Provide the [x, y] coordinate of the cell's center where the given text is located.  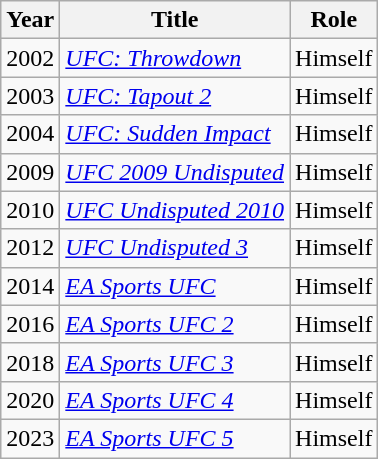
2020 [30, 400]
Title [175, 20]
Year [30, 20]
UFC 2009 Undisputed [175, 172]
UFC Undisputed 2010 [175, 210]
2003 [30, 96]
2010 [30, 210]
UFC: Sudden Impact [175, 134]
UFC Undisputed 3 [175, 248]
UFC: Throwdown [175, 58]
2023 [30, 438]
2016 [30, 324]
2002 [30, 58]
EA Sports UFC [175, 286]
2009 [30, 172]
2012 [30, 248]
EA Sports UFC 5 [175, 438]
UFC: Tapout 2 [175, 96]
EA Sports UFC 2 [175, 324]
Role [334, 20]
2004 [30, 134]
2014 [30, 286]
EA Sports UFC 3 [175, 362]
EA Sports UFC 4 [175, 400]
2018 [30, 362]
